Provide the (x, y) coordinate of the cell's center where the given text is located.  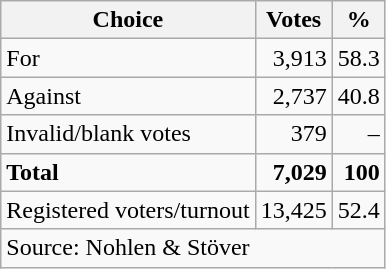
40.8 (358, 96)
58.3 (358, 58)
Source: Nohlen & Stöver (193, 248)
52.4 (358, 210)
13,425 (294, 210)
379 (294, 134)
100 (358, 172)
7,029 (294, 172)
Invalid/blank votes (128, 134)
For (128, 58)
Votes (294, 20)
– (358, 134)
3,913 (294, 58)
Against (128, 96)
Total (128, 172)
Registered voters/turnout (128, 210)
Choice (128, 20)
% (358, 20)
2,737 (294, 96)
